Identify which cell holds the provided text, then report its [x, y] central coordinate. 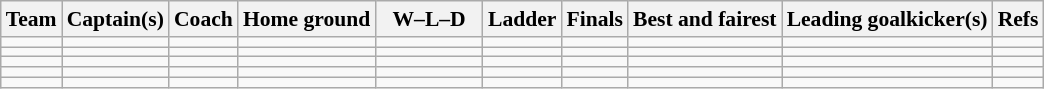
Ladder [522, 19]
Refs [1018, 19]
Leading goalkicker(s) [888, 19]
Finals [594, 19]
Home ground [306, 19]
Best and fairest [705, 19]
Team [32, 19]
Coach [204, 19]
W–L–D [429, 19]
Captain(s) [116, 19]
